From the cell containing the given text, extract its center point as [x, y] coordinate. 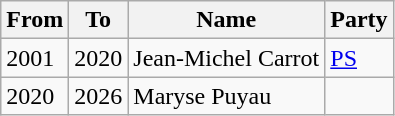
2026 [98, 96]
PS [359, 58]
Name [226, 20]
Party [359, 20]
Jean-Michel Carrot [226, 58]
To [98, 20]
From [35, 20]
Maryse Puyau [226, 96]
2001 [35, 58]
